From the cell containing the given text, extract its center point as [x, y] coordinate. 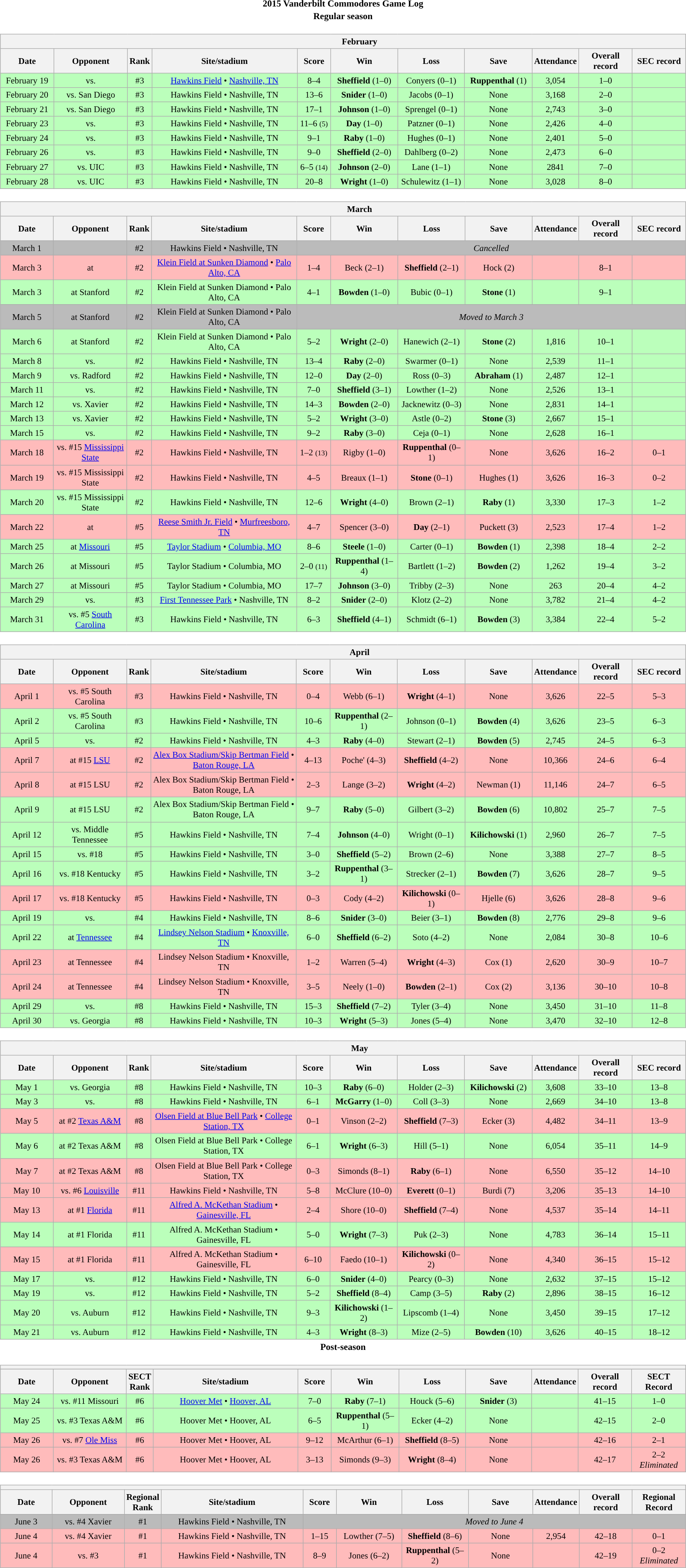
February 26 [27, 152]
Cancelled [491, 248]
21–4 [606, 600]
Stone (2) [498, 341]
Sheffield (7–2) [364, 1006]
Abraham (1) [498, 375]
Newman (1) [498, 785]
Ruppenthal (2–1) [364, 721]
42–19 [606, 1555]
4–7 [314, 526]
2,745 [555, 741]
Carter (0–1) [431, 546]
Hill (5–1) [431, 1146]
2,954 [556, 1536]
Regional Record [659, 1501]
April 5 [27, 741]
April 1 [27, 696]
14–9 [659, 1146]
Ross (0–3) [431, 375]
Ecker (4–2) [432, 1421]
2,473 [555, 152]
31–10 [606, 1006]
Ceja (0–1) [431, 433]
9–2 [314, 433]
Coll (3–3) [431, 1102]
Bowden (2–0) [364, 404]
Raby (1–0) [364, 138]
Steele (1–0) [364, 546]
41–15 [605, 1401]
4–0 [606, 124]
2,526 [555, 390]
April 30 [27, 1020]
Houck (5–6) [432, 1401]
May 6 [27, 1146]
3,782 [555, 600]
May 25 [27, 1421]
March 6 [27, 341]
Bowden (2) [498, 566]
Johnson (0–1) [431, 721]
1–2 (13) [314, 452]
2,426 [555, 124]
May [343, 1048]
Ruppenthal (1) [498, 80]
Ruppenthal (5–2) [435, 1555]
Jones (6–2) [369, 1555]
28–8 [606, 898]
Conyers (0–1) [431, 80]
Sprengel (0–1) [431, 109]
2,632 [555, 1279]
Day (2–0) [364, 375]
Kilichowski (0–2) [431, 1259]
March 20 [27, 502]
13–6 [314, 95]
Lowther (7–5) [369, 1536]
March 18 [27, 452]
Snider (2–0) [364, 600]
Tribby (2–3) [431, 585]
Sheffield (5–2) [364, 854]
29–8 [606, 918]
30–10 [606, 986]
Swarmer (0–1) [431, 361]
Hjelle (6) [498, 898]
May 21 [27, 1332]
Puk (2–3) [431, 1234]
February 28 [27, 181]
Sheffield (8–4) [364, 1293]
27–7 [606, 854]
May 20 [27, 1312]
Regional Rank [143, 1501]
Sheffield (6–2) [364, 937]
Ruppenthal (5–1) [365, 1421]
Day (1–0) [364, 124]
March 29 [27, 600]
3,136 [555, 986]
Bartlett (1–2) [431, 566]
Wright (8–3) [364, 1332]
Neely (1–0) [364, 986]
vs. #6 Louisville [90, 1190]
April 29 [27, 1006]
March 5 [27, 317]
Brown (2–1) [431, 502]
Cox (1) [498, 962]
Raby (5–0) [364, 810]
Spencer (3–0) [364, 526]
10,366 [555, 760]
Vinson (2–2) [364, 1121]
25–7 [606, 810]
May 10 [27, 1190]
Raby (4–0) [364, 741]
0–2 [659, 478]
26–7 [606, 834]
2,960 [555, 834]
Wright (6–3) [364, 1146]
23–5 [606, 721]
5–8 [313, 1190]
Ecker (3) [498, 1121]
Simonds (9–3) [365, 1460]
3,388 [555, 854]
2,628 [555, 433]
9–7 [313, 810]
vs. #3 [88, 1555]
9–0 [314, 152]
June 3 [26, 1521]
May 1 [27, 1087]
Camp (3–5) [431, 1293]
38–15 [606, 1293]
March 8 [27, 361]
March 25 [27, 546]
19–4 [606, 566]
Johnson (3–0) [364, 585]
March 26 [27, 566]
April 9 [27, 810]
May 3 [27, 1102]
Stone (3) [498, 419]
vs. Middle Tennessee [90, 834]
2–3 [313, 785]
Bowden (1) [498, 546]
Lipscomb (1–4) [431, 1312]
2–2 [659, 546]
6,550 [555, 1171]
April 16 [27, 873]
Wright (0–1) [431, 834]
Rigby (1–0) [364, 452]
May 14 [27, 1234]
May 24 [27, 1401]
Kilichowski (1) [498, 834]
32–10 [606, 1020]
34–11 [606, 1121]
Everett (0–1) [431, 1190]
Bubic (0–1) [431, 292]
February 20 [27, 95]
8–4 [314, 80]
March [343, 209]
Astle (0–2) [431, 419]
Faedo (10–1) [364, 1259]
3,206 [555, 1190]
1–4 [314, 267]
Beier (3–1) [431, 918]
Wright (1–0) [364, 181]
30–8 [606, 937]
March 12 [27, 404]
Johnson (2–0) [364, 167]
April 2 [27, 721]
SECT Record [658, 1381]
7–4 [313, 834]
20–8 [314, 181]
12–8 [659, 1020]
2841 [555, 167]
Dahlberg (0–2) [431, 152]
2–1 [658, 1440]
April 7 [27, 760]
vs. #11 Missouri [90, 1401]
Poche' (4–3) [364, 760]
Sheffield (3–1) [364, 390]
2,776 [555, 918]
22–4 [606, 619]
March 1 [27, 248]
Pearcy (0–3) [431, 1279]
Bowden (8) [498, 918]
Sheffield (4–1) [364, 619]
Ruppenthal (1–4) [364, 566]
Kilichowski (2) [498, 1087]
36–14 [606, 1234]
18–12 [659, 1332]
February 23 [27, 124]
Ruppenthal (0–1) [431, 452]
35–13 [606, 1190]
Sheffield (7–4) [431, 1210]
2,831 [555, 404]
Hock (2) [498, 267]
14–1 [606, 404]
SECT Rank [140, 1381]
2,620 [555, 962]
Wright (4–0) [364, 502]
3,608 [555, 1087]
8–1 [606, 267]
3–5 [313, 986]
Raby (2–0) [364, 361]
16–1 [606, 433]
15–11 [659, 1234]
Wright (2–0) [364, 341]
Ruppenthal (3–1) [364, 873]
2,084 [555, 937]
39–15 [606, 1312]
Moved to March 3 [491, 317]
Sheffield (4–2) [431, 760]
First Tennessee Park • Nashville, TN [224, 600]
6–5 (14) [314, 167]
April 17 [27, 898]
February [343, 41]
2,896 [555, 1293]
Wright (4–1) [431, 696]
4,340 [555, 1259]
34–10 [606, 1102]
April 8 [27, 785]
February 27 [27, 167]
Bowden (1–0) [364, 292]
10–8 [659, 986]
4,783 [555, 1234]
Snider (4–0) [364, 1279]
Snider (1–0) [364, 95]
March 19 [27, 478]
12–0 [314, 375]
Webb (6–1) [364, 696]
16–3 [606, 478]
24–7 [606, 785]
1,816 [555, 341]
Stone (0–1) [431, 478]
February 21 [27, 109]
35–14 [606, 1210]
20–4 [606, 585]
Wright (5–3) [364, 1020]
Hughes (1) [498, 478]
Kilichowski (0–1) [431, 898]
3,330 [555, 502]
Jones (5–4) [431, 1020]
Patzner (0–1) [431, 124]
April 12 [27, 834]
Wright (4–3) [431, 962]
April 22 [27, 937]
10–7 [659, 962]
Bowden (3) [498, 619]
2,523 [555, 526]
14–11 [659, 1210]
14–3 [314, 404]
March 15 [27, 433]
10–1 [606, 341]
17–4 [606, 526]
2,669 [555, 1102]
2–4 [313, 1210]
35–11 [606, 1146]
13–9 [659, 1121]
Bowden (6) [498, 810]
263 [555, 585]
March 13 [27, 419]
2–0 (11) [314, 566]
17–1 [314, 109]
33–10 [606, 1087]
Klotz (2–2) [431, 600]
16–2 [606, 452]
Jacobs (0–1) [431, 95]
42–16 [605, 1440]
1–15 [319, 1536]
2,743 [555, 109]
42–17 [605, 1460]
3,028 [555, 181]
4,482 [555, 1121]
February 19 [27, 80]
Wright (4–2) [431, 785]
24–5 [606, 741]
Raby (1) [498, 502]
6–4 [659, 760]
March 11 [27, 390]
17–3 [606, 502]
8–2 [314, 600]
37–15 [606, 1279]
3,054 [555, 80]
Raby (6–0) [364, 1087]
Jacknewitz (0–3) [431, 404]
Wright (8–4) [432, 1460]
11–6 (5) [314, 124]
Sheffield (2–1) [431, 267]
March 9 [27, 375]
22–5 [606, 696]
36–15 [606, 1259]
9–3 [313, 1312]
April 19 [27, 918]
0–2 Eliminated [659, 1555]
3–13 [315, 1460]
9–5 [659, 873]
Sheffield (8–6) [435, 1536]
Moved to June 4 [494, 1521]
Kilichowski (1–2) [364, 1312]
12–1 [606, 375]
vs. #18 [90, 854]
Cody (4–2) [364, 898]
Raby (2) [498, 1293]
Simonds (8–1) [364, 1171]
May 17 [27, 1279]
March 22 [27, 526]
5–3 [659, 696]
2,401 [555, 138]
Johnson (4–0) [364, 834]
May 7 [27, 1171]
Bowden (2–1) [431, 986]
3,384 [555, 619]
May 13 [27, 1210]
2–2 Eliminated [658, 1460]
30–9 [606, 962]
McGarry (1–0) [364, 1102]
April [343, 652]
15–3 [313, 1006]
17–12 [659, 1312]
28–7 [606, 873]
Breaux (1–1) [364, 478]
2,398 [555, 546]
Beck (2–1) [364, 267]
13–1 [606, 390]
1,262 [555, 566]
8–0 [606, 181]
Brown (2–6) [431, 854]
Day (2–1) [431, 526]
Reese Smith Jr. Field • Murfreesboro, TN [224, 526]
McClure (10–0) [364, 1190]
Cox (2) [498, 986]
Hanewich (2–1) [431, 341]
18–4 [606, 546]
Hughes (0–1) [431, 138]
Sheffield (2–0) [364, 152]
April 24 [27, 986]
Bowden (4) [498, 721]
Lange (3–2) [364, 785]
17–7 [314, 585]
May 19 [27, 1293]
Tyler (3–4) [431, 1006]
24–6 [606, 760]
Sheffield (8–5) [432, 1440]
Stewart (2–1) [431, 741]
April 23 [27, 962]
Sheffield (7–3) [431, 1121]
Lowther (1–2) [431, 390]
42–18 [606, 1536]
Soto (4–2) [431, 937]
4–13 [313, 760]
0–4 [313, 696]
February 24 [27, 138]
42–15 [605, 1421]
Shore (10–0) [364, 1210]
8–5 [659, 854]
March 27 [27, 585]
4–1 [314, 292]
May 15 [27, 1259]
3,470 [555, 1020]
Raby (6–1) [431, 1171]
16–12 [659, 1293]
Sheffield (1–0) [364, 80]
Mize (2–5) [431, 1332]
Raby (3–0) [364, 433]
40–15 [606, 1332]
2,487 [555, 375]
8–9 [319, 1555]
Wright (3–0) [364, 419]
Snider (3–0) [364, 918]
Puckett (3) [498, 526]
Stone (1) [498, 292]
11,146 [555, 785]
13–4 [314, 361]
Burdi (7) [498, 1190]
4–5 [314, 478]
Strecker (2–1) [431, 873]
Raby (7–1) [365, 1401]
4,537 [555, 1210]
3,168 [555, 95]
6–10 [313, 1259]
11–8 [659, 1006]
15–1 [606, 419]
vs. #7 Ole Miss [90, 1440]
10,802 [555, 810]
9–12 [315, 1440]
Wright (7–3) [364, 1234]
2,667 [555, 419]
Schulewitz (1–1) [431, 181]
vs. Radford [90, 375]
Bowden (7) [498, 873]
May 5 [27, 1121]
Johnson (1–0) [364, 109]
Snider (3) [498, 1401]
Bowden (5) [498, 741]
Bowden (10) [498, 1332]
6,054 [555, 1146]
April 15 [27, 854]
Lane (1–1) [431, 167]
McArthur (6–1) [365, 1440]
Warren (5–4) [364, 962]
2,539 [555, 361]
Gilbert (3–2) [431, 810]
March 31 [27, 619]
Schmidt (6–1) [431, 619]
12–6 [314, 502]
11–1 [606, 361]
Holder (2–3) [431, 1087]
35–12 [606, 1171]
